Identify which cell holds the provided text, then report its (x, y) central coordinate. 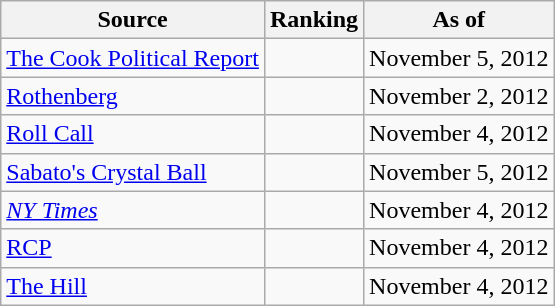
Ranking (314, 20)
NY Times (133, 210)
Roll Call (133, 134)
RCP (133, 248)
Source (133, 20)
Sabato's Crystal Ball (133, 172)
November 2, 2012 (459, 96)
The Hill (133, 286)
The Cook Political Report (133, 58)
As of (459, 20)
Rothenberg (133, 96)
